Detect which cell encompasses the target text, then output its (X, Y) center coordinate. 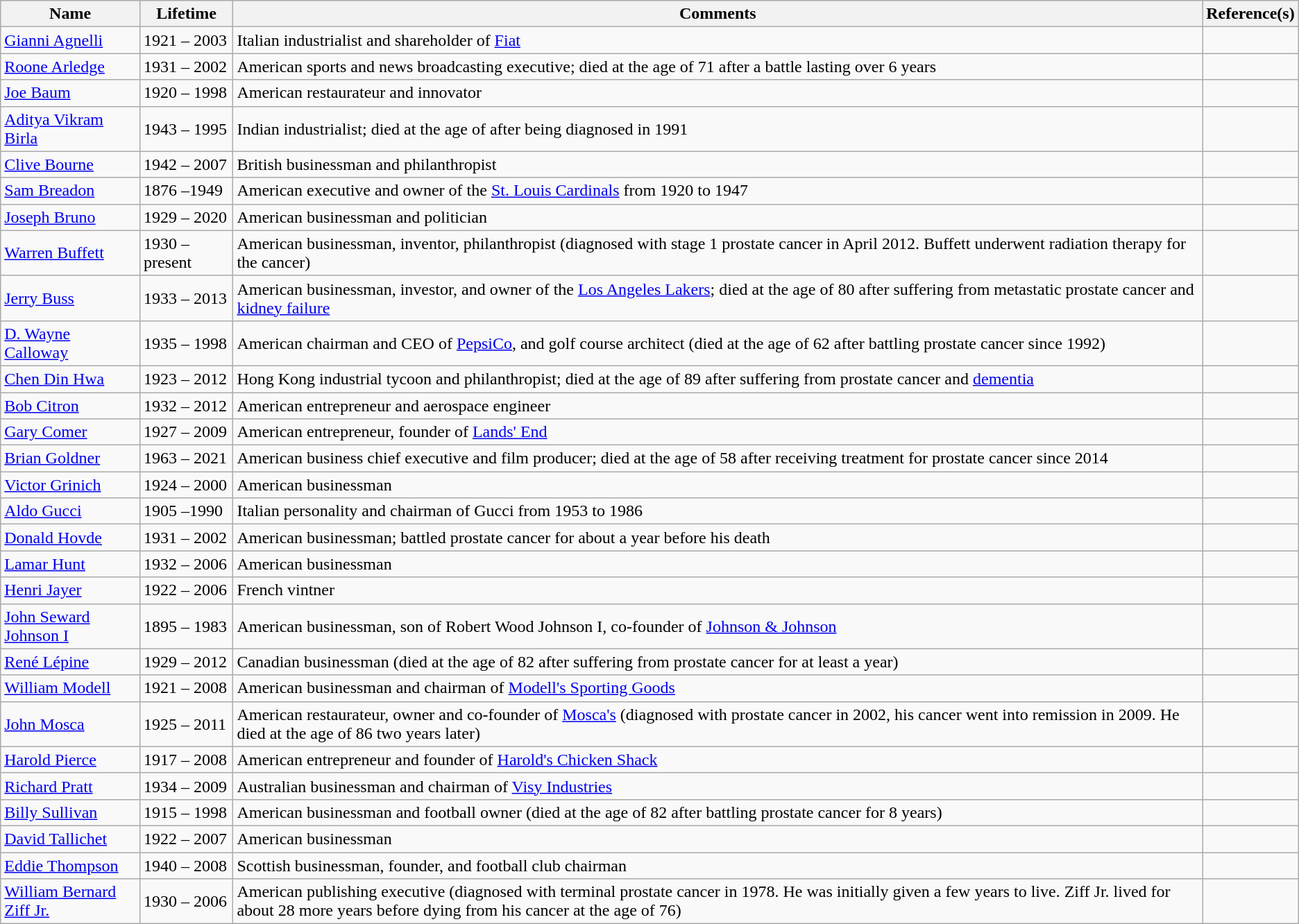
1943 – 1995 (186, 129)
Bob Citron (71, 406)
Hong Kong industrial tycoon and philanthropist; died at the age of 89 after suffering from prostate cancer and dementia (718, 379)
1930 – present (186, 253)
1905 –1990 (186, 511)
1929 – 2020 (186, 217)
1925 – 2011 (186, 724)
Jerry Buss (71, 298)
1927 – 2009 (186, 432)
Joe Baum (71, 93)
1929 – 2012 (186, 662)
American entrepreneur and aerospace engineer (718, 406)
1940 – 2008 (186, 865)
Reference(s) (1250, 14)
1876 –1949 (186, 191)
Aditya Vikram Birla (71, 129)
American business chief executive and film producer; died at the age of 58 after receiving treatment for prostate cancer since 2014 (718, 459)
American chairman and CEO of PepsiCo, and golf course architect (died at the age of 62 after battling prostate cancer since 1992) (718, 343)
Joseph Bruno (71, 217)
Italian personality and chairman of Gucci from 1953 to 1986 (718, 511)
American executive and owner of the St. Louis Cardinals from 1920 to 1947 (718, 191)
Richard Pratt (71, 786)
Lifetime (186, 14)
American businessman; battled prostate cancer for about a year before his death (718, 538)
American entrepreneur, founder of Lands' End (718, 432)
John Seward Johnson I (71, 626)
1915 – 1998 (186, 812)
1932 – 2006 (186, 564)
American restaurateur and innovator (718, 93)
Italian industrialist and shareholder of Fiat (718, 40)
Australian businessman and chairman of Visy Industries (718, 786)
Canadian businessman (died at the age of 82 after suffering from prostate cancer for at least a year) (718, 662)
1922 – 2007 (186, 839)
Name (71, 14)
1920 – 1998 (186, 93)
Scottish businessman, founder, and football club chairman (718, 865)
William Modell (71, 688)
1935 – 1998 (186, 343)
American sports and news broadcasting executive; died at the age of 71 after a battle lasting over 6 years (718, 67)
Comments (718, 14)
Clive Bourne (71, 164)
Warren Buffett (71, 253)
David Tallichet (71, 839)
American businessman, son of Robert Wood Johnson I, co-founder of Johnson & Johnson (718, 626)
1923 – 2012 (186, 379)
René Lépine (71, 662)
Roone Arledge (71, 67)
1942 – 2007 (186, 164)
British businessman and philanthropist (718, 164)
American businessman and chairman of Modell's Sporting Goods (718, 688)
Indian industrialist; died at the age of after being diagnosed in 1991 (718, 129)
Sam Breadon (71, 191)
American entrepreneur and founder of Harold's Chicken Shack (718, 760)
1934 – 2009 (186, 786)
Gianni Agnelli (71, 40)
1921 – 2003 (186, 40)
Gary Comer (71, 432)
American businessman and politician (718, 217)
Brian Goldner (71, 459)
D. Wayne Calloway (71, 343)
1917 – 2008 (186, 760)
Henri Jayer (71, 590)
1930 – 2006 (186, 902)
1924 – 2000 (186, 485)
French vintner (718, 590)
Victor Grinich (71, 485)
Harold Pierce (71, 760)
Aldo Gucci (71, 511)
Eddie Thompson (71, 865)
Lamar Hunt (71, 564)
1963 – 2021 (186, 459)
1922 – 2006 (186, 590)
John Mosca (71, 724)
Donald Hovde (71, 538)
1895 – 1983 (186, 626)
Chen Din Hwa (71, 379)
American businessman and football owner (died at the age of 82 after battling prostate cancer for 8 years) (718, 812)
1932 – 2012 (186, 406)
William Bernard Ziff Jr. (71, 902)
1933 – 2013 (186, 298)
1921 – 2008 (186, 688)
Billy Sullivan (71, 812)
